Identify which cell holds the provided text, then report its [X, Y] central coordinate. 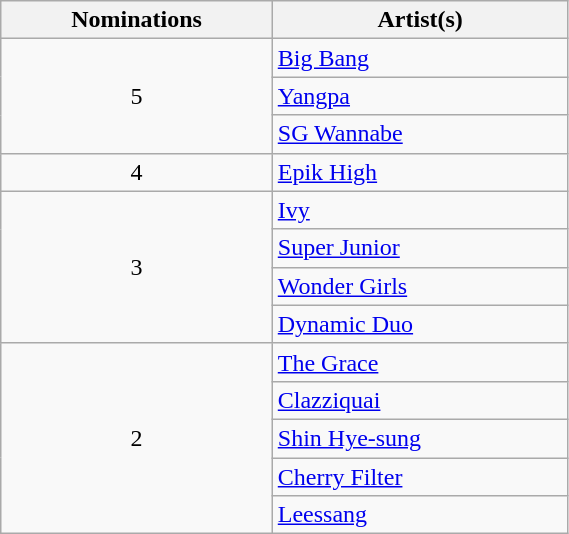
5 [137, 96]
Epik High [420, 172]
SG Wannabe [420, 134]
Nominations [137, 20]
Clazziquai [420, 400]
Artist(s) [420, 20]
3 [137, 267]
Leessang [420, 515]
The Grace [420, 362]
Yangpa [420, 96]
2 [137, 438]
Super Junior [420, 248]
Ivy [420, 210]
Wonder Girls [420, 286]
4 [137, 172]
Shin Hye-sung [420, 438]
Cherry Filter [420, 477]
Dynamic Duo [420, 324]
Big Bang [420, 58]
